Detect which cell encompasses the target text, then output its (X, Y) center coordinate. 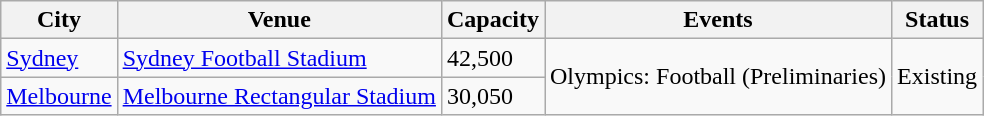
Sydney Football Stadium (279, 58)
Status (938, 20)
Capacity (492, 20)
Olympics: Football (Preliminaries) (718, 77)
Sydney (59, 58)
Events (718, 20)
Melbourne Rectangular Stadium (279, 96)
Existing (938, 77)
30,050 (492, 96)
City (59, 20)
Melbourne (59, 96)
Venue (279, 20)
42,500 (492, 58)
